Search for the cell housing the specified text and yield its (X, Y) center coordinate. 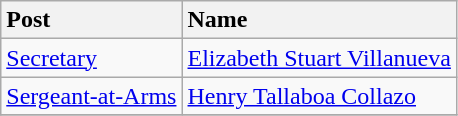
Sergeant-at-Arms (92, 96)
Elizabeth Stuart Villanueva (319, 58)
Henry Tallaboa Collazo (319, 96)
Post (92, 20)
Secretary (92, 58)
Name (319, 20)
